Output the (x, y) coordinate of the center of the cell containing the given text.  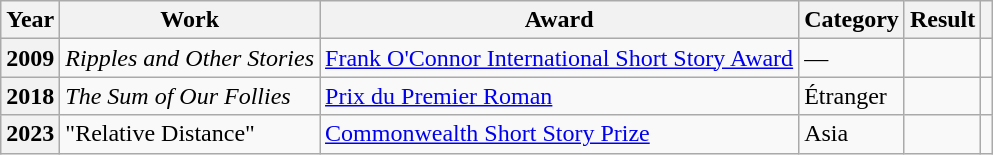
2018 (30, 96)
Category (852, 20)
Étranger (852, 96)
Frank O'Connor International Short Story Award (560, 58)
"Relative Distance" (190, 134)
2009 (30, 58)
Ripples and Other Stories (190, 58)
The Sum of Our Follies (190, 96)
Asia (852, 134)
Year (30, 20)
2023 (30, 134)
Award (560, 20)
— (852, 58)
Result (942, 20)
Prix du Premier Roman (560, 96)
Work (190, 20)
Commonwealth Short Story Prize (560, 134)
